Identify which cell holds the provided text, then report its (x, y) central coordinate. 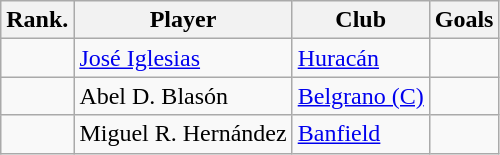
Miguel R. Hernández (183, 134)
Rank. (38, 20)
José Iglesias (183, 58)
Banfield (360, 134)
Club (360, 20)
Abel D. Blasón (183, 96)
Player (183, 20)
Goals (464, 20)
Belgrano (C) (360, 96)
Huracán (360, 58)
